Pinpoint the cell where the given text exists, returning its [x, y] midpoint coordinate. 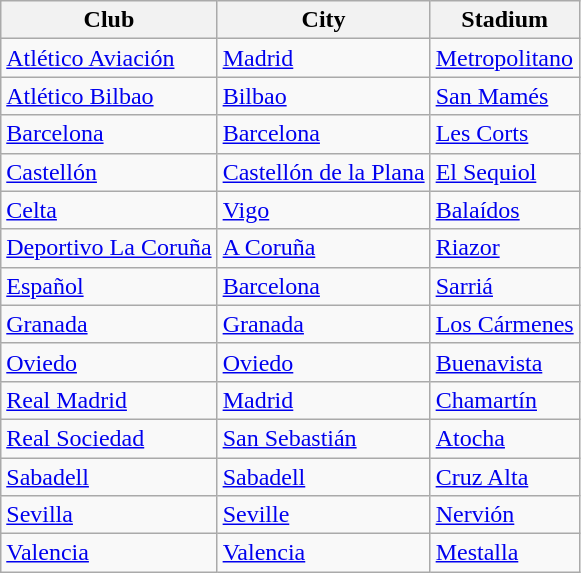
Real Sociedad [109, 438]
Sevilla [109, 515]
San Sebastián [324, 438]
Balaídos [504, 210]
Castellón [109, 172]
Seville [324, 515]
El Sequiol [504, 172]
Celta [109, 210]
Español [109, 286]
Bilbao [324, 96]
Deportivo La Coruña [109, 248]
Los Cármenes [504, 324]
Les Corts [504, 134]
Atocha [504, 438]
San Mamés [504, 96]
Nervión [504, 515]
Metropolitano [504, 58]
Castellón de la Plana [324, 172]
A Coruña [324, 248]
Cruz Alta [504, 477]
Stadium [504, 20]
Club [109, 20]
Riazor [504, 248]
City [324, 20]
Real Madrid [109, 400]
Atlético Bilbao [109, 96]
Atlético Aviación [109, 58]
Buenavista [504, 362]
Mestalla [504, 553]
Vigo [324, 210]
Sarriá [504, 286]
Chamartín [504, 400]
